Capture the cell that displays the provided text and extract its [x, y] central coordinate. 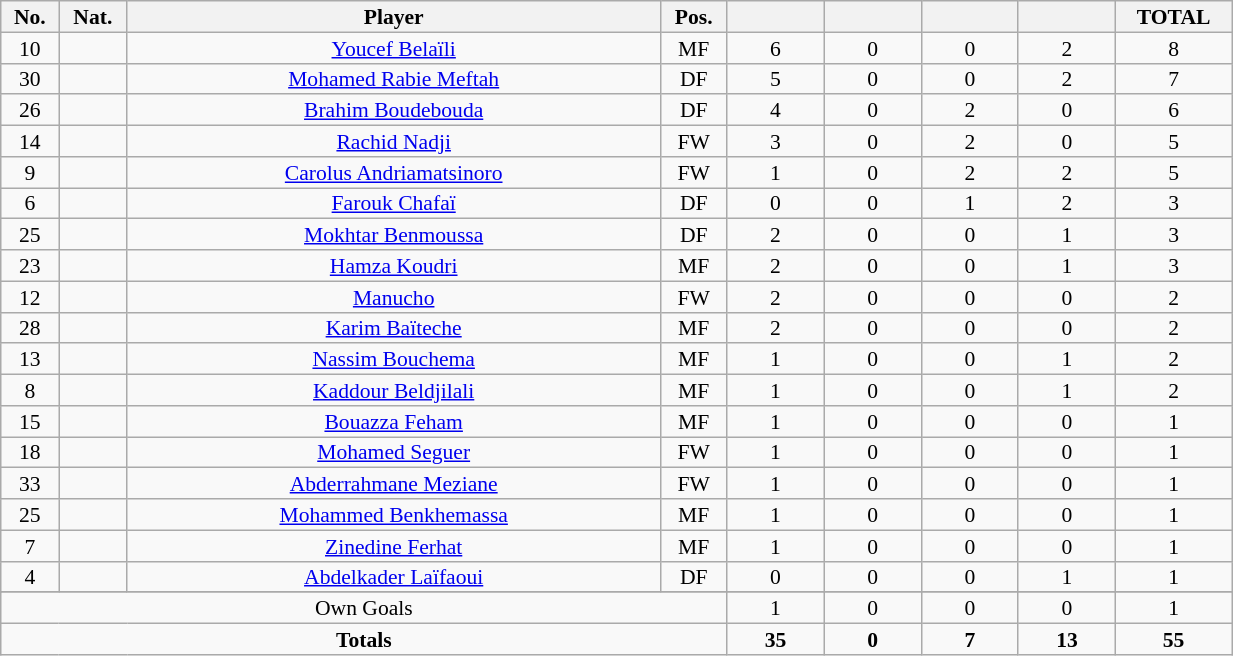
No. [30, 16]
Pos. [694, 16]
12 [30, 296]
Own Goals [364, 608]
9 [30, 172]
Mohamed Rabie Meftah [394, 78]
Totals [364, 640]
26 [30, 110]
Player [394, 16]
Kaddour Beldjilali [394, 390]
18 [30, 452]
Youcef Belaïli [394, 48]
30 [30, 78]
10 [30, 48]
35 [776, 640]
28 [30, 328]
33 [30, 484]
Farouk Chafaï [394, 204]
Manucho [394, 296]
Brahim Boudebouda [394, 110]
23 [30, 266]
14 [30, 142]
Mokhtar Benmoussa [394, 234]
TOTAL [1174, 16]
Karim Baïteche [394, 328]
Bouazza Feham [394, 422]
55 [1174, 640]
15 [30, 422]
Zinedine Ferhat [394, 546]
Rachid Nadji [394, 142]
Nat. [93, 16]
Mohammed Benkhemassa [394, 514]
Carolus Andriamatsinoro [394, 172]
Abderrahmane Meziane [394, 484]
Nassim Bouchema [394, 360]
Abdelkader Laïfaoui [394, 576]
Mohamed Seguer [394, 452]
Hamza Koudri [394, 266]
